From the cell containing the given text, extract its center point as [x, y] coordinate. 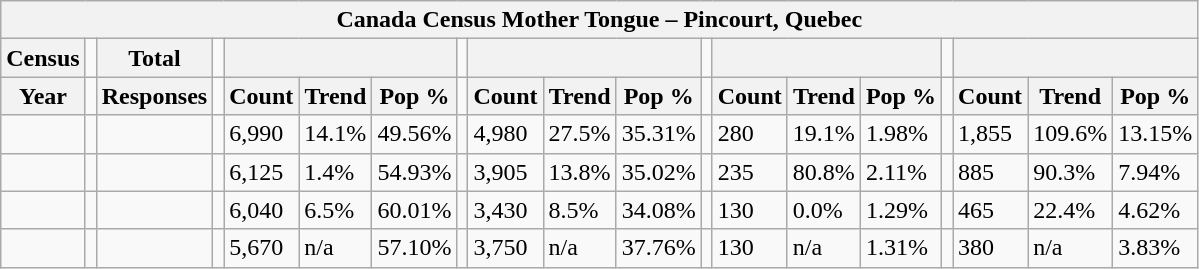
4.62% [1156, 210]
1.98% [900, 134]
8.5% [580, 210]
3,430 [506, 210]
14.1% [336, 134]
90.3% [1070, 172]
Census [43, 58]
57.10% [414, 248]
6,040 [262, 210]
35.31% [658, 134]
1.4% [336, 172]
37.76% [658, 248]
Canada Census Mother Tongue – Pincourt, Quebec [600, 20]
27.5% [580, 134]
Total [154, 58]
7.94% [1156, 172]
6,125 [262, 172]
13.8% [580, 172]
5,670 [262, 248]
6,990 [262, 134]
22.4% [1070, 210]
109.6% [1070, 134]
19.1% [824, 134]
3.83% [1156, 248]
0.0% [824, 210]
13.15% [1156, 134]
465 [990, 210]
1.31% [900, 248]
1,855 [990, 134]
1.29% [900, 210]
49.56% [414, 134]
2.11% [900, 172]
280 [750, 134]
60.01% [414, 210]
6.5% [336, 210]
Year [43, 96]
35.02% [658, 172]
4,980 [506, 134]
235 [750, 172]
80.8% [824, 172]
54.93% [414, 172]
3,750 [506, 248]
380 [990, 248]
34.08% [658, 210]
885 [990, 172]
Responses [154, 96]
3,905 [506, 172]
